From the cell containing the given text, extract its center point as (X, Y) coordinate. 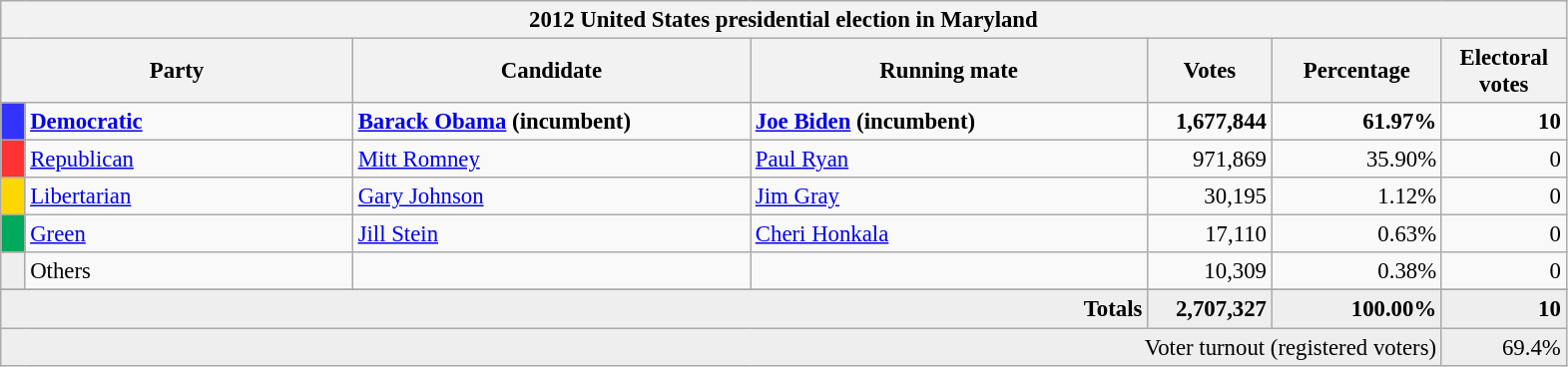
Barack Obama (incumbent) (551, 122)
Totals (575, 309)
Jill Stein (551, 234)
10,309 (1210, 272)
69.4% (1503, 347)
61.97% (1356, 122)
Party (178, 72)
Votes (1210, 72)
Running mate (949, 72)
2,707,327 (1210, 309)
Cheri Honkala (949, 234)
Mitt Romney (551, 160)
2012 United States presidential election in Maryland (784, 20)
Libertarian (189, 196)
Green (189, 234)
971,869 (1210, 160)
17,110 (1210, 234)
0.38% (1356, 272)
0.63% (1356, 234)
Candidate (551, 72)
30,195 (1210, 196)
Joe Biden (incumbent) (949, 122)
Voter turnout (registered voters) (722, 347)
Electoral votes (1503, 72)
Republican (189, 160)
Gary Johnson (551, 196)
1.12% (1356, 196)
Paul Ryan (949, 160)
Democratic (189, 122)
35.90% (1356, 160)
Jim Gray (949, 196)
Others (189, 272)
Percentage (1356, 72)
100.00% (1356, 309)
1,677,844 (1210, 122)
